Pinpoint the cell where the given text exists, returning its (X, Y) midpoint coordinate. 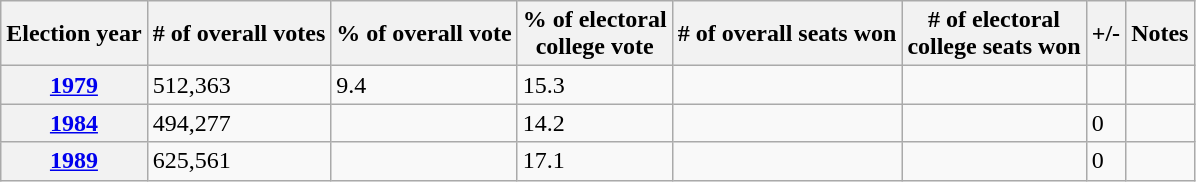
# of electoralcollege seats won (994, 34)
Election year (74, 34)
15.3 (594, 85)
# of overall votes (239, 34)
14.2 (594, 123)
9.4 (424, 85)
512,363 (239, 85)
Notes (1160, 34)
17.1 (594, 161)
1989 (74, 161)
+/- (1106, 34)
% of overall vote (424, 34)
# of overall seats won (787, 34)
% of electoralcollege vote (594, 34)
1979 (74, 85)
494,277 (239, 123)
1984 (74, 123)
625,561 (239, 161)
